Determine the (X, Y) coordinate at the center of the cell enclosing the given text.  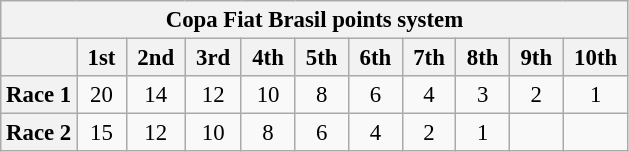
Copa Fiat Brasil points system (314, 20)
2nd (156, 58)
Race 2 (39, 133)
4th (268, 58)
10th (596, 58)
Race 1 (39, 95)
7th (429, 58)
14 (156, 95)
15 (101, 133)
3 (483, 95)
8th (483, 58)
9th (536, 58)
3rd (213, 58)
6th (376, 58)
20 (101, 95)
5th (322, 58)
1st (101, 58)
